Scan for the cell matching the given text and deliver its [X, Y] coordinate at center. 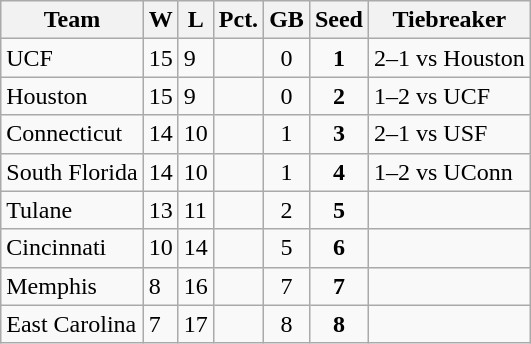
Tiebreaker [449, 20]
Tulane [72, 210]
East Carolina [72, 324]
Connecticut [72, 134]
Team [72, 20]
1–2 vs UConn [449, 172]
Cincinnati [72, 248]
2–1 vs USF [449, 134]
Pct. [238, 20]
South Florida [72, 172]
W [160, 20]
UCF [72, 58]
Memphis [72, 286]
2–1 vs Houston [449, 58]
Seed [338, 20]
L [196, 20]
GB [287, 20]
4 [338, 172]
17 [196, 324]
11 [196, 210]
16 [196, 286]
13 [160, 210]
1–2 vs UCF [449, 96]
Houston [72, 96]
3 [338, 134]
6 [338, 248]
